Detect which cell encompasses the target text, then output its [X, Y] center coordinate. 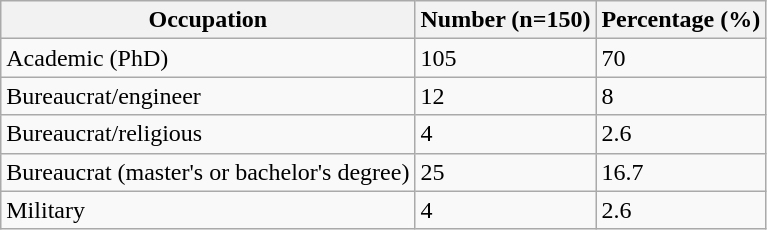
25 [506, 172]
8 [681, 96]
Bureaucrat/engineer [208, 96]
Academic (PhD) [208, 58]
Bureaucrat (master's or bachelor's degree) [208, 172]
105 [506, 58]
16.7 [681, 172]
12 [506, 96]
Percentage (%) [681, 20]
Bureaucrat/religious [208, 134]
Military [208, 210]
Number (n=150) [506, 20]
Occupation [208, 20]
70 [681, 58]
